From the cell containing the given text, extract its center point as (X, Y) coordinate. 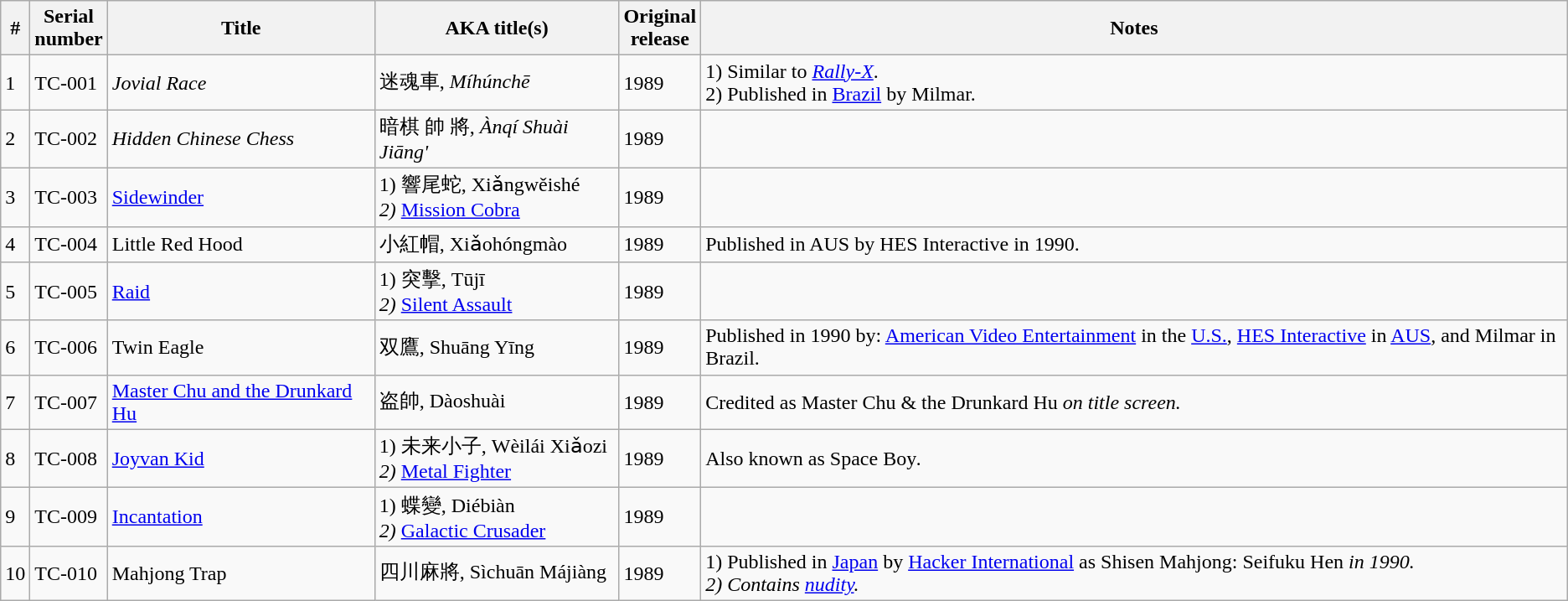
6 (15, 347)
TC-003 (69, 197)
TC-005 (69, 292)
Little Red Hood (241, 245)
Also known as Space Boy. (1134, 459)
Published in AUS by HES Interactive in 1990. (1134, 245)
盗帥, Dàoshuài (497, 402)
9 (15, 517)
10 (15, 573)
3 (15, 197)
TC-002 (69, 139)
双鷹, Shuāng Yīng (497, 347)
Twin Eagle (241, 347)
Jovial Race (241, 82)
Mahjong Trap (241, 573)
Notes (1134, 28)
小紅帽, Xiǎohóngmào (497, 245)
1) 響尾蛇, Xiǎngwěishé2) Mission Cobra (497, 197)
# (15, 28)
Serialnumber (69, 28)
Published in 1990 by: American Video Entertainment in the U.S., HES Interactive in AUS, and Milmar in Brazil. (1134, 347)
1) 突擊, Tūjī2) Silent Assault (497, 292)
Originalrelease (660, 28)
TC-001 (69, 82)
TC-008 (69, 459)
Raid (241, 292)
TC-007 (69, 402)
Incantation (241, 517)
四川麻將, Sìchuān Májiàng (497, 573)
AKA title(s) (497, 28)
TC-006 (69, 347)
1) Similar to Rally-X.2) Published in Brazil by Milmar. (1134, 82)
1) 蝶變, Diébiàn2) Galactic Crusader (497, 517)
暗棋 帥 將, Ànqí Shuài Jiāng' (497, 139)
7 (15, 402)
Credited as Master Chu & the Drunkard Hu on title screen. (1134, 402)
Sidewinder (241, 197)
8 (15, 459)
迷魂車, Míhúnchē (497, 82)
Title (241, 28)
5 (15, 292)
Hidden Chinese Chess (241, 139)
2 (15, 139)
TC-009 (69, 517)
TC-004 (69, 245)
Master Chu and the Drunkard Hu (241, 402)
1) 未来小子, Wèilái Xiǎozi2) Metal Fighter (497, 459)
TC-010 (69, 573)
1) Published in Japan by Hacker International as Shisen Mahjong: Seifuku Hen in 1990.2) Contains nudity. (1134, 573)
4 (15, 245)
Joyvan Kid (241, 459)
1 (15, 82)
